Pinpoint the cell where the given text exists, returning its (X, Y) midpoint coordinate. 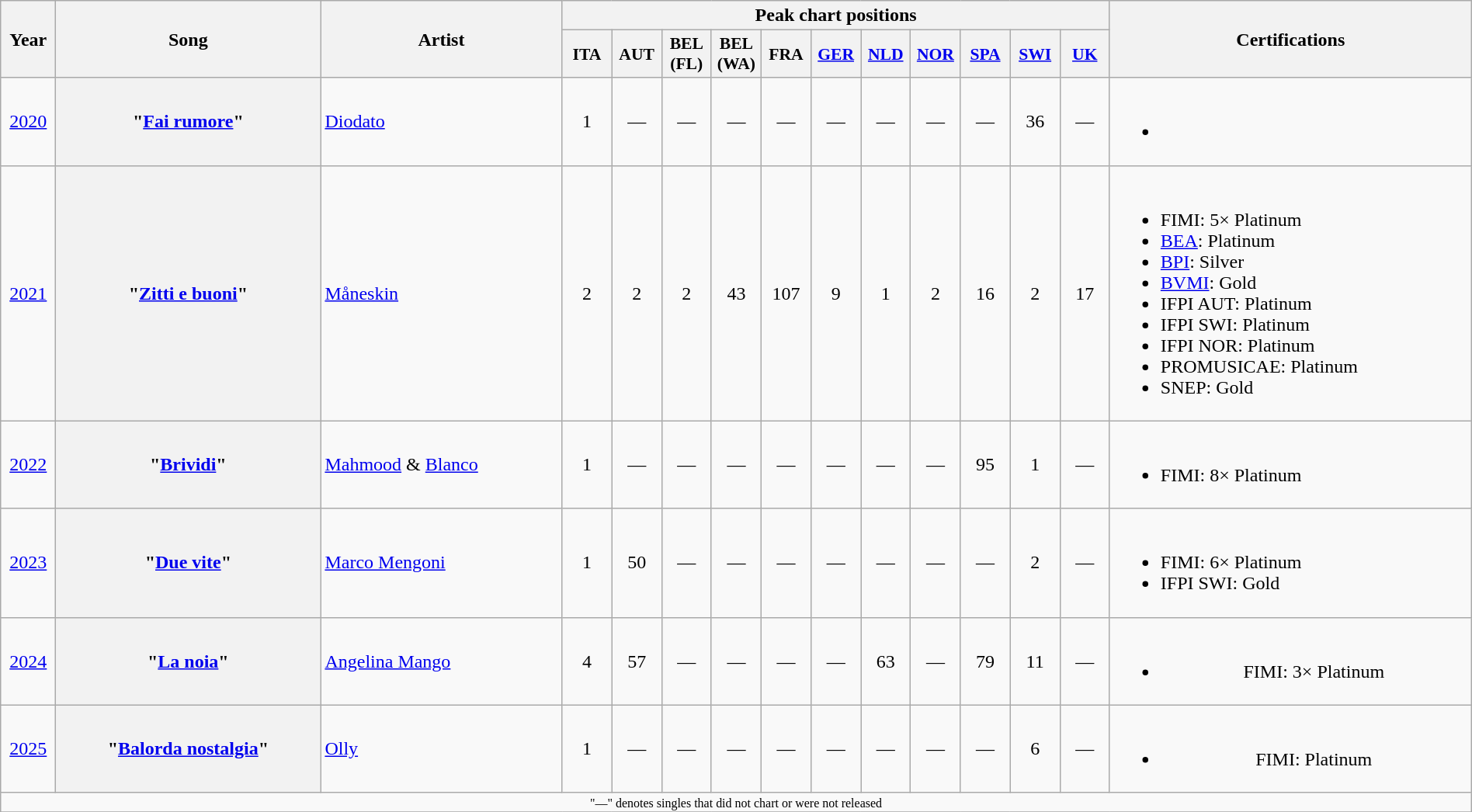
63 (886, 661)
Song (188, 39)
AUT (637, 54)
NOR (936, 54)
FRA (786, 54)
17 (1085, 293)
"Fai rumore" (188, 121)
BEL(FL) (686, 54)
SPA (985, 54)
6 (1035, 748)
UK (1085, 54)
GER (836, 54)
"La noia" (188, 661)
107 (786, 293)
Diodato (441, 121)
FIMI: 8× Platinum (1290, 464)
50 (637, 563)
Marco Mengoni (441, 563)
NLD (886, 54)
FIMI: 6× PlatinumIFPI SWI: Gold (1290, 563)
16 (985, 293)
Certifications (1290, 39)
57 (637, 661)
4 (587, 661)
"—" denotes singles that did not chart or were not released (736, 802)
Mahmood & Blanco (441, 464)
Year (28, 39)
43 (736, 293)
ITA (587, 54)
Måneskin (441, 293)
Olly (441, 748)
11 (1035, 661)
Peak chart positions (835, 16)
79 (985, 661)
Angelina Mango (441, 661)
2020 (28, 121)
FIMI: 3× Platinum (1290, 661)
2022 (28, 464)
36 (1035, 121)
"Zitti e buoni" (188, 293)
SWI (1035, 54)
"Balorda nostalgia" (188, 748)
FIMI: Platinum (1290, 748)
95 (985, 464)
"Due vite" (188, 563)
2024 (28, 661)
"Brividi" (188, 464)
9 (836, 293)
2021 (28, 293)
Artist (441, 39)
FIMI: 5× PlatinumBEA: PlatinumBPI: SilverBVMI: GoldIFPI AUT: PlatinumIFPI SWI: PlatinumIFPI NOR: PlatinumPROMUSICAE: PlatinumSNEP: Gold (1290, 293)
BEL(WA) (736, 54)
2025 (28, 748)
2023 (28, 563)
